Determine the [x, y] coordinate at the center of the cell enclosing the given text.  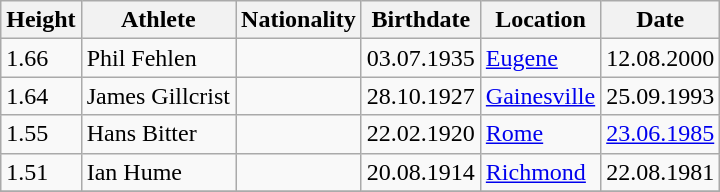
1.64 [41, 96]
Hans Bitter [158, 134]
1.66 [41, 58]
25.09.1993 [660, 96]
1.55 [41, 134]
03.07.1935 [420, 58]
Richmond [540, 172]
Gainesville [540, 96]
28.10.1927 [420, 96]
Birthdate [420, 20]
1.51 [41, 172]
20.08.1914 [420, 172]
James Gillcrist [158, 96]
Height [41, 20]
22.08.1981 [660, 172]
Rome [540, 134]
Eugene [540, 58]
Ian Hume [158, 172]
22.02.1920 [420, 134]
12.08.2000 [660, 58]
Nationality [299, 20]
Date [660, 20]
Phil Fehlen [158, 58]
Athlete [158, 20]
23.06.1985 [660, 134]
Location [540, 20]
